Return the (x, y) coordinate for the center point of the cell that contains the specified text.  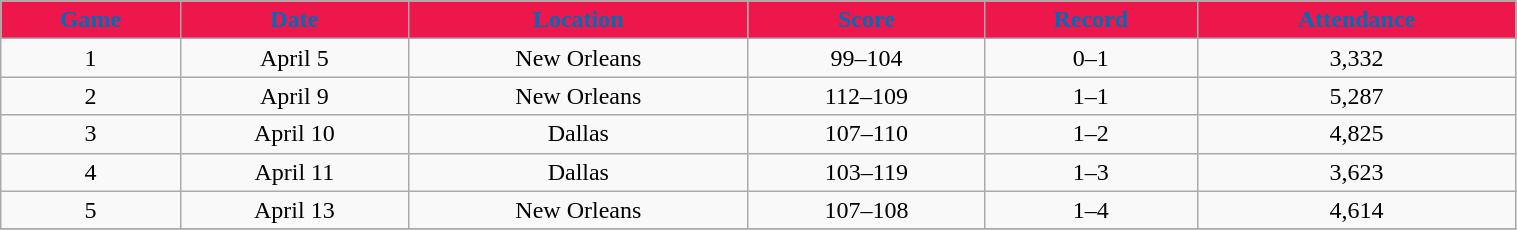
107–108 (866, 210)
1–1 (1090, 96)
112–109 (866, 96)
3 (91, 134)
Score (866, 20)
103–119 (866, 172)
Game (91, 20)
Attendance (1356, 20)
4 (91, 172)
5,287 (1356, 96)
1–3 (1090, 172)
4,825 (1356, 134)
4,614 (1356, 210)
5 (91, 210)
April 11 (294, 172)
3,623 (1356, 172)
Date (294, 20)
1–2 (1090, 134)
Location (578, 20)
99–104 (866, 58)
1–4 (1090, 210)
Record (1090, 20)
April 9 (294, 96)
April 5 (294, 58)
3,332 (1356, 58)
2 (91, 96)
April 10 (294, 134)
1 (91, 58)
0–1 (1090, 58)
April 13 (294, 210)
107–110 (866, 134)
